Scan for the cell matching the given text and deliver its [X, Y] coordinate at center. 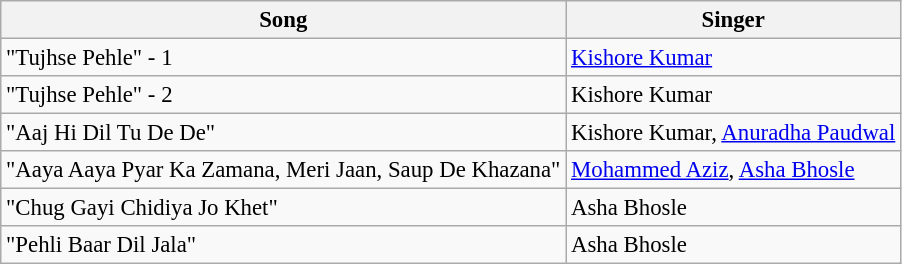
Singer [734, 20]
"Aaya Aaya Pyar Ka Zamana, Meri Jaan, Saup De Khazana" [284, 170]
"Aaj Hi Dil Tu De De" [284, 133]
Mohammed Aziz, Asha Bhosle [734, 170]
Song [284, 20]
"Tujhse Pehle" - 1 [284, 58]
"Pehli Baar Dil Jala" [284, 245]
"Chug Gayi Chidiya Jo Khet" [284, 208]
"Tujhse Pehle" - 2 [284, 95]
Kishore Kumar, Anuradha Paudwal [734, 133]
